Capture the cell that displays the provided text and extract its (X, Y) central coordinate. 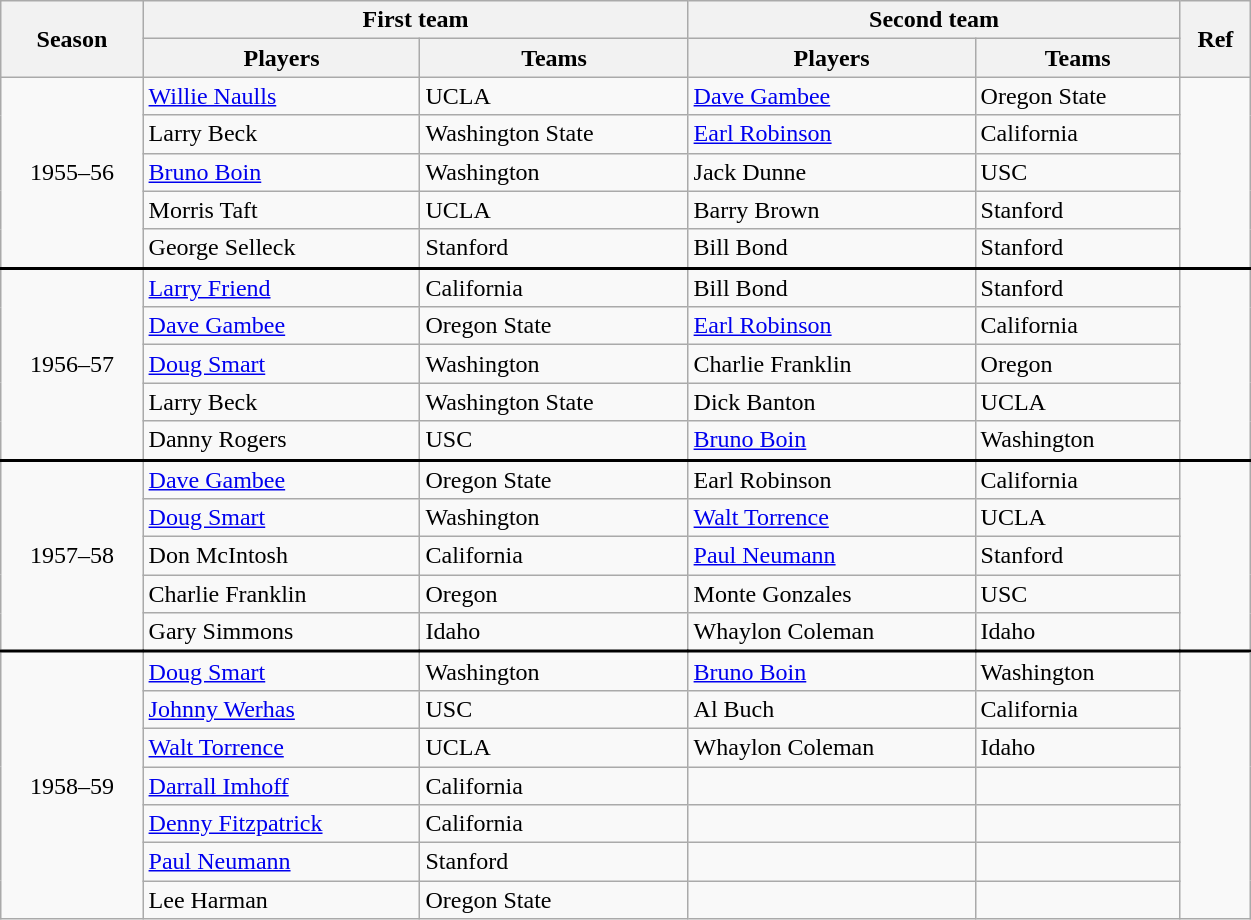
Jack Dunne (832, 172)
Morris Taft (282, 210)
1957–58 (72, 556)
Second team (934, 20)
George Selleck (282, 248)
Don McIntosh (282, 556)
Lee Harman (282, 900)
Barry Brown (832, 210)
Ref (1215, 39)
Darrall Imhoff (282, 785)
Monte Gonzales (832, 594)
Danny Rogers (282, 440)
1956–57 (72, 364)
Gary Simmons (282, 632)
Willie Naulls (282, 96)
Denny Fitzpatrick (282, 824)
Johnny Werhas (282, 709)
1955–56 (72, 172)
1958–59 (72, 786)
Al Buch (832, 709)
First team (416, 20)
Dick Banton (832, 402)
Season (72, 39)
Larry Friend (282, 288)
